Search for the cell housing the specified text and yield its [X, Y] center coordinate. 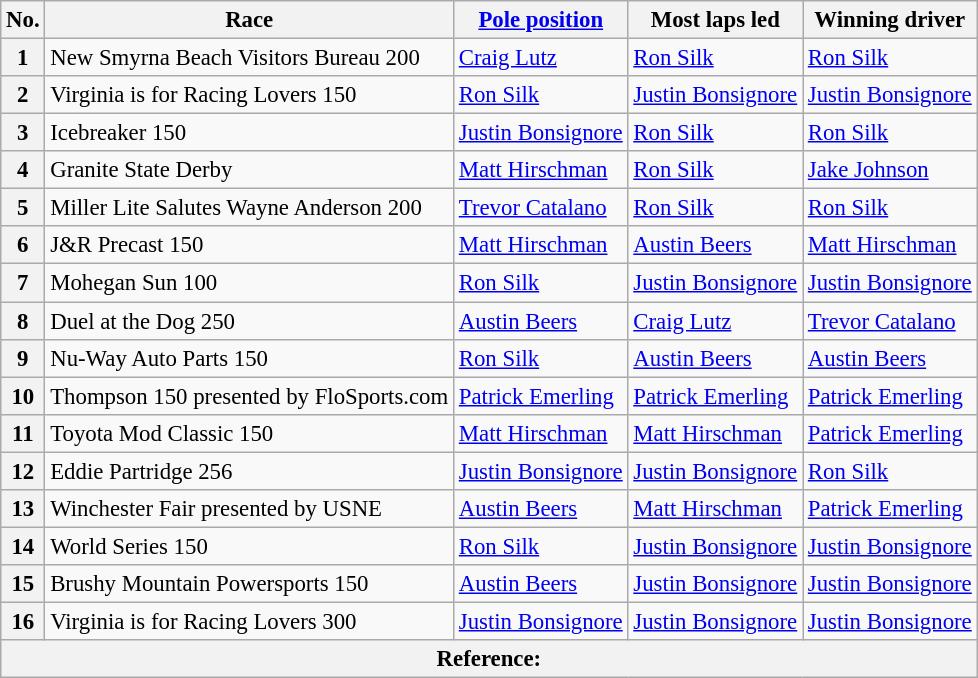
Virginia is for Racing Lovers 150 [250, 95]
14 [23, 546]
Winning driver [890, 20]
Duel at the Dog 250 [250, 321]
Reference: [489, 659]
5 [23, 208]
Eddie Partridge 256 [250, 471]
Virginia is for Racing Lovers 300 [250, 621]
Nu-Way Auto Parts 150 [250, 358]
15 [23, 584]
Icebreaker 150 [250, 133]
Pole position [540, 20]
12 [23, 471]
13 [23, 509]
Miller Lite Salutes Wayne Anderson 200 [250, 208]
6 [23, 245]
Race [250, 20]
2 [23, 95]
J&R Precast 150 [250, 245]
4 [23, 170]
New Smyrna Beach Visitors Bureau 200 [250, 58]
7 [23, 283]
11 [23, 433]
No. [23, 20]
Mohegan Sun 100 [250, 283]
16 [23, 621]
8 [23, 321]
1 [23, 58]
Jake Johnson [890, 170]
Toyota Mod Classic 150 [250, 433]
Granite State Derby [250, 170]
Thompson 150 presented by FloSports.com [250, 396]
10 [23, 396]
Winchester Fair presented by USNE [250, 509]
Most laps led [716, 20]
Brushy Mountain Powersports 150 [250, 584]
9 [23, 358]
World Series 150 [250, 546]
3 [23, 133]
